For the text-containing cell, return its midpoint in (x, y) coordinate format. 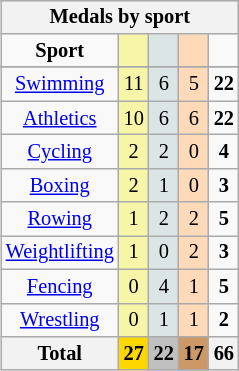
Medals by sport (120, 17)
17 (194, 354)
Total (60, 354)
66 (224, 354)
Swimming (60, 84)
11 (134, 84)
Rowing (60, 219)
Fencing (60, 286)
Weightlifting (60, 253)
27 (134, 354)
Athletics (60, 118)
Sport (60, 51)
Boxing (60, 185)
Wrestling (60, 320)
10 (134, 118)
Cycling (60, 152)
